Locate the cell with the specified text and output its [x, y] center coordinate. 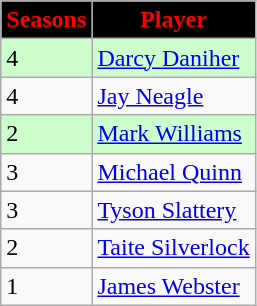
Taite Silverlock [174, 248]
Darcy Daniher [174, 58]
Jay Neagle [174, 96]
1 [46, 286]
Player [174, 20]
Mark Williams [174, 134]
James Webster [174, 286]
Seasons [46, 20]
Michael Quinn [174, 172]
Tyson Slattery [174, 210]
